Pinpoint the cell where the given text exists, returning its [x, y] midpoint coordinate. 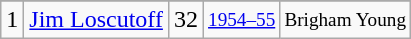
Jim Loscutoff [96, 20]
1 [12, 20]
1954–55 [241, 20]
32 [186, 20]
Brigham Young [346, 20]
